Extract the [X, Y] coordinate from the center of the cell holding the provided text.  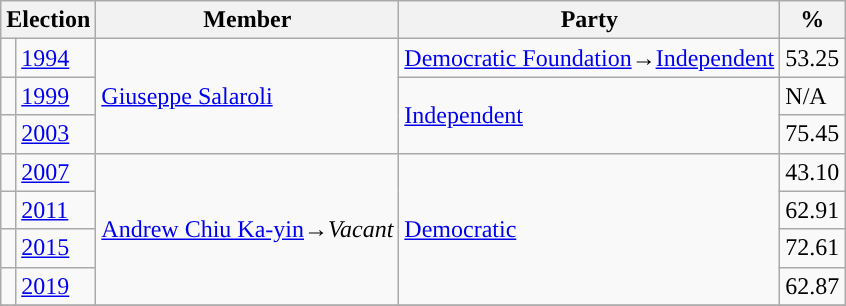
2019 [56, 286]
N/A [812, 96]
2015 [56, 248]
Democratic Foundation→Independent [590, 58]
Party [590, 20]
Independent [590, 115]
Andrew Chiu Ka-yin→Vacant [248, 229]
Democratic [590, 229]
2007 [56, 172]
Member [248, 20]
% [812, 20]
62.91 [812, 210]
2003 [56, 134]
2011 [56, 210]
62.87 [812, 286]
53.25 [812, 58]
Election [48, 20]
75.45 [812, 134]
1999 [56, 96]
1994 [56, 58]
72.61 [812, 248]
43.10 [812, 172]
Giuseppe Salaroli [248, 96]
